Find where the given text appears and provide that cell's center as [X, Y] coordinate. 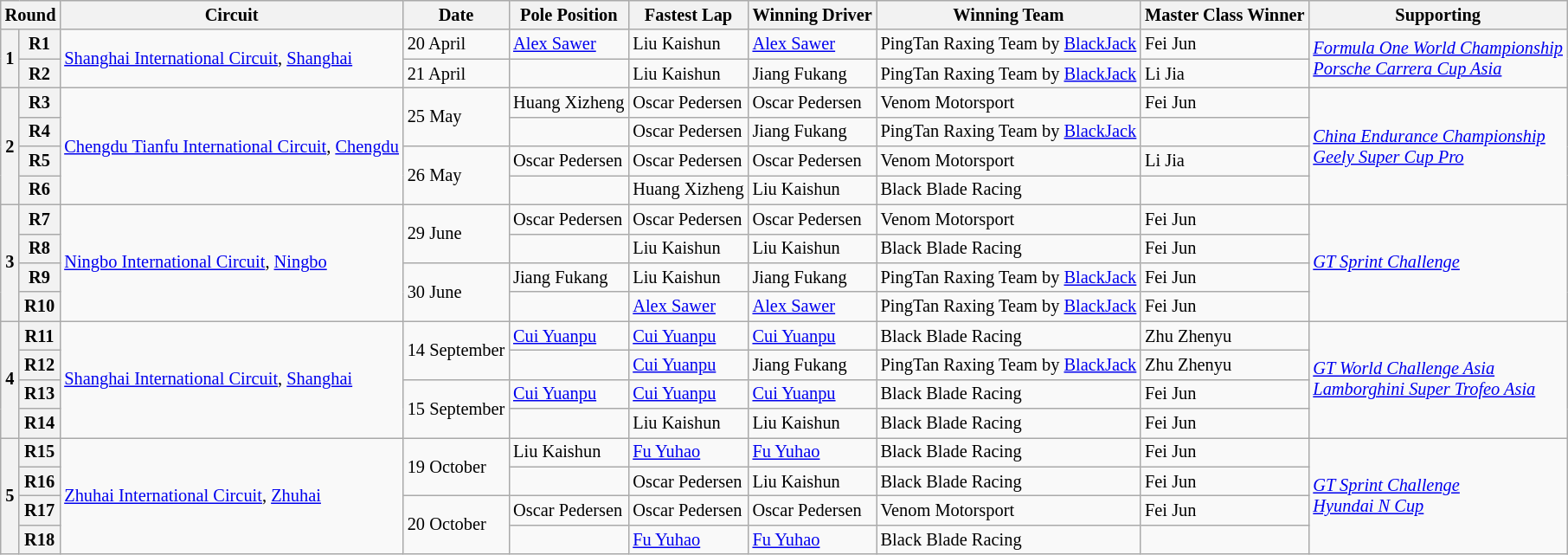
Date [456, 15]
26 May [456, 175]
R10 [40, 307]
China Endurance ChampionshipGeely Super Cup Pro [1437, 145]
Round [31, 15]
R18 [40, 539]
R14 [40, 423]
Chengdu Tianfu International Circuit, Chengdu [231, 145]
GT World Challenge AsiaLamborghini Super Trofeo Asia [1437, 379]
GT Sprint Challenge [1437, 263]
GT Sprint ChallengeHyundai N Cup [1437, 495]
1 [10, 59]
R7 [40, 219]
Circuit [231, 15]
R3 [40, 102]
R9 [40, 277]
4 [10, 379]
R6 [40, 190]
30 June [456, 291]
Zhuhai International Circuit, Zhuhai [231, 495]
14 September [456, 350]
R16 [40, 481]
25 May [456, 116]
5 [10, 495]
Formula One World ChampionshipPorsche Carrera Cup Asia [1437, 59]
R15 [40, 452]
Master Class Winner [1224, 15]
R5 [40, 161]
R12 [40, 365]
20 April [456, 44]
3 [10, 263]
Winning Driver [813, 15]
R8 [40, 248]
21 April [456, 74]
R11 [40, 336]
R13 [40, 394]
29 June [456, 234]
R4 [40, 132]
R1 [40, 44]
Ningbo International Circuit, Ningbo [231, 263]
R2 [40, 74]
Fastest Lap [688, 15]
2 [10, 145]
R17 [40, 510]
Winning Team [1009, 15]
Pole Position [569, 15]
19 October [456, 466]
Supporting [1437, 15]
15 September [456, 409]
20 October [456, 525]
